Provide the (X, Y) coordinate of the cell's center where the given text is located.  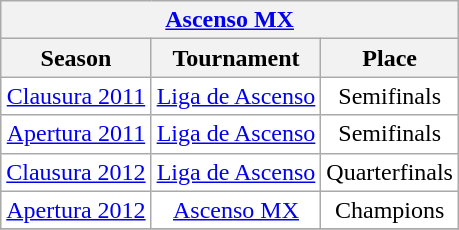
Clausura 2012 (76, 172)
Champions (390, 210)
Apertura 2011 (76, 134)
Tournament (236, 58)
Clausura 2011 (76, 96)
Place (390, 58)
Season (76, 58)
Quarterfinals (390, 172)
Apertura 2012 (76, 210)
